From the cell containing the given text, extract its center point as [X, Y] coordinate. 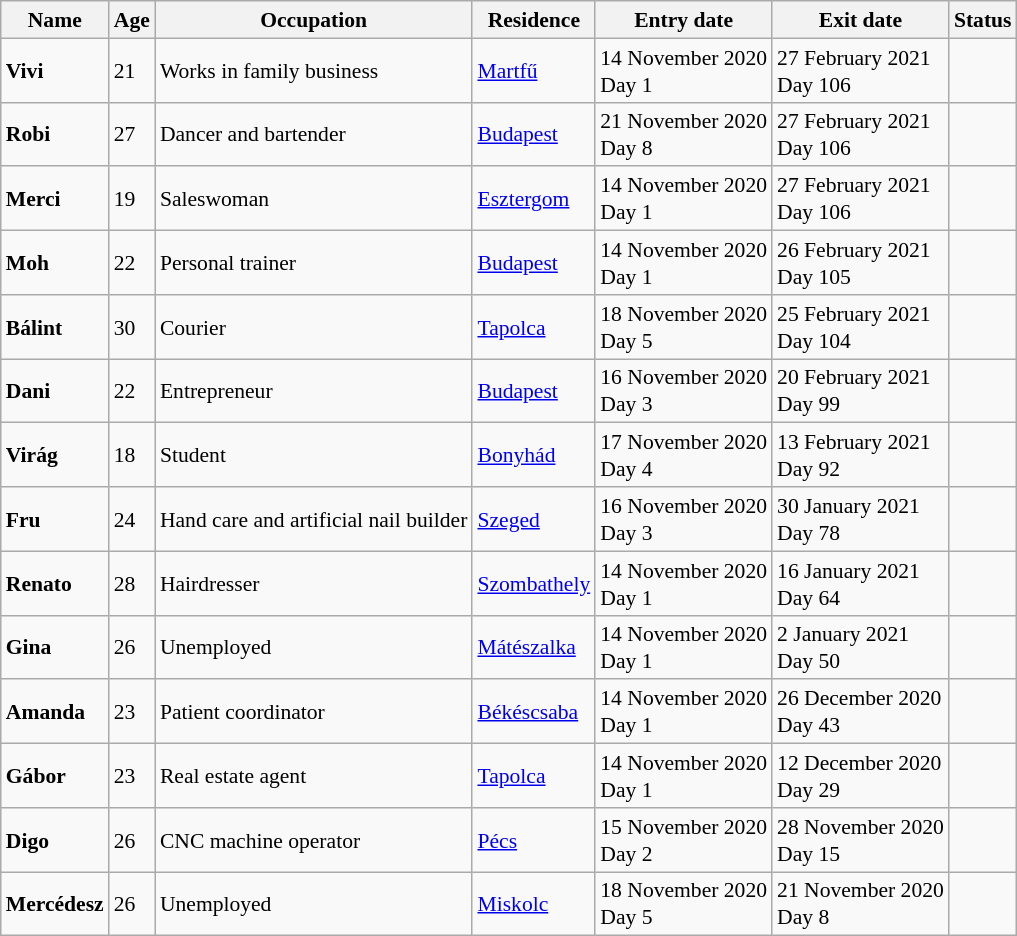
Residence [534, 20]
Miskolc [534, 904]
Dancer and bartender [314, 134]
Exit date [860, 20]
21 [132, 70]
Mátészalka [534, 647]
Bálint [55, 327]
Merci [55, 199]
20 February 2021Day 99 [860, 391]
Moh [55, 263]
16 January 2021Day 64 [860, 583]
Status [983, 20]
13 February 2021Day 92 [860, 455]
28 [132, 583]
12 December 2020Day 29 [860, 776]
30 [132, 327]
17 November 2020Day 4 [684, 455]
28 November 2020Day 15 [860, 840]
Hand care and artificial nail builder [314, 519]
Hairdresser [314, 583]
Szeged [534, 519]
Works in family business [314, 70]
Dani [55, 391]
Gábor [55, 776]
Real estate agent [314, 776]
Mercédesz [55, 904]
Student [314, 455]
Martfű [534, 70]
Bonyhád [534, 455]
18 [132, 455]
Personal trainer [314, 263]
Békéscsaba [534, 712]
Esztergom [534, 199]
26 February 2021Day 105 [860, 263]
Szombathely [534, 583]
CNC machine operator [314, 840]
Virág [55, 455]
Name [55, 20]
26 December 2020Day 43 [860, 712]
Entrepreneur [314, 391]
Courier [314, 327]
Digo [55, 840]
30 January 2021Day 78 [860, 519]
Occupation [314, 20]
Gina [55, 647]
25 February 2021Day 104 [860, 327]
Patient coordinator [314, 712]
24 [132, 519]
2 January 2021Day 50 [860, 647]
Robi [55, 134]
Entry date [684, 20]
Vivi [55, 70]
15 November 2020Day 2 [684, 840]
27 [132, 134]
19 [132, 199]
Pécs [534, 840]
Saleswoman [314, 199]
Fru [55, 519]
Age [132, 20]
Amanda [55, 712]
Renato [55, 583]
